Provide the [x, y] coordinate of the cell's center where the given text is located.  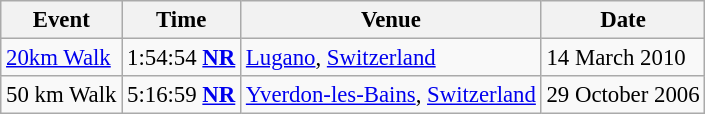
Event [62, 20]
Time [182, 20]
20km Walk [62, 58]
50 km Walk [62, 95]
Lugano, Switzerland [392, 58]
29 October 2006 [623, 95]
Date [623, 20]
Yverdon-les-Bains, Switzerland [392, 95]
14 March 2010 [623, 58]
1:54:54 NR [182, 58]
5:16:59 NR [182, 95]
Venue [392, 20]
